Pinpoint the cell where the given text exists, returning its (x, y) midpoint coordinate. 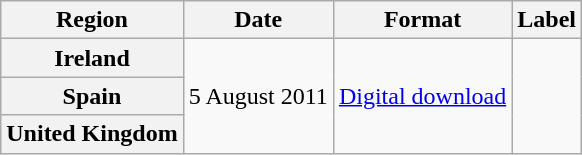
Format (422, 20)
Ireland (92, 58)
Date (258, 20)
Digital download (422, 96)
5 August 2011 (258, 96)
United Kingdom (92, 134)
Spain (92, 96)
Label (547, 20)
Region (92, 20)
